Find where the given text appears and provide that cell's center as [X, Y] coordinate. 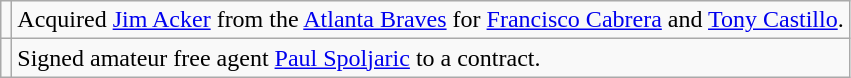
Signed amateur free agent Paul Spoljaric to a contract. [430, 58]
Acquired Jim Acker from the Atlanta Braves for Francisco Cabrera and Tony Castillo. [430, 20]
